Scan for the cell matching the given text and deliver its (X, Y) coordinate at center. 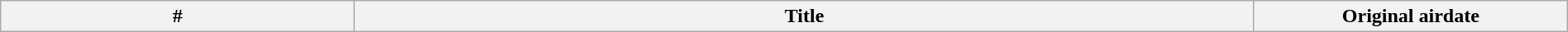
Title (805, 16)
# (178, 16)
Original airdate (1411, 16)
